Find where the given text appears and provide that cell's center as [X, Y] coordinate. 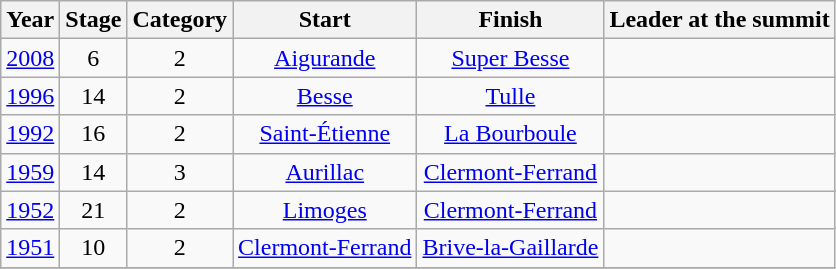
Stage [94, 20]
21 [94, 210]
Year [30, 20]
Aigurande [325, 58]
Besse [325, 96]
La Bourboule [510, 134]
1996 [30, 96]
1951 [30, 248]
10 [94, 248]
Saint-Étienne [325, 134]
6 [94, 58]
Finish [510, 20]
16 [94, 134]
Category [180, 20]
Leader at the summit [720, 20]
Start [325, 20]
1992 [30, 134]
2008 [30, 58]
3 [180, 172]
Aurillac [325, 172]
Super Besse [510, 58]
1959 [30, 172]
Limoges [325, 210]
Tulle [510, 96]
1952 [30, 210]
Brive-la-Gaillarde [510, 248]
